For the text-containing cell, return its midpoint in [X, Y] coordinate format. 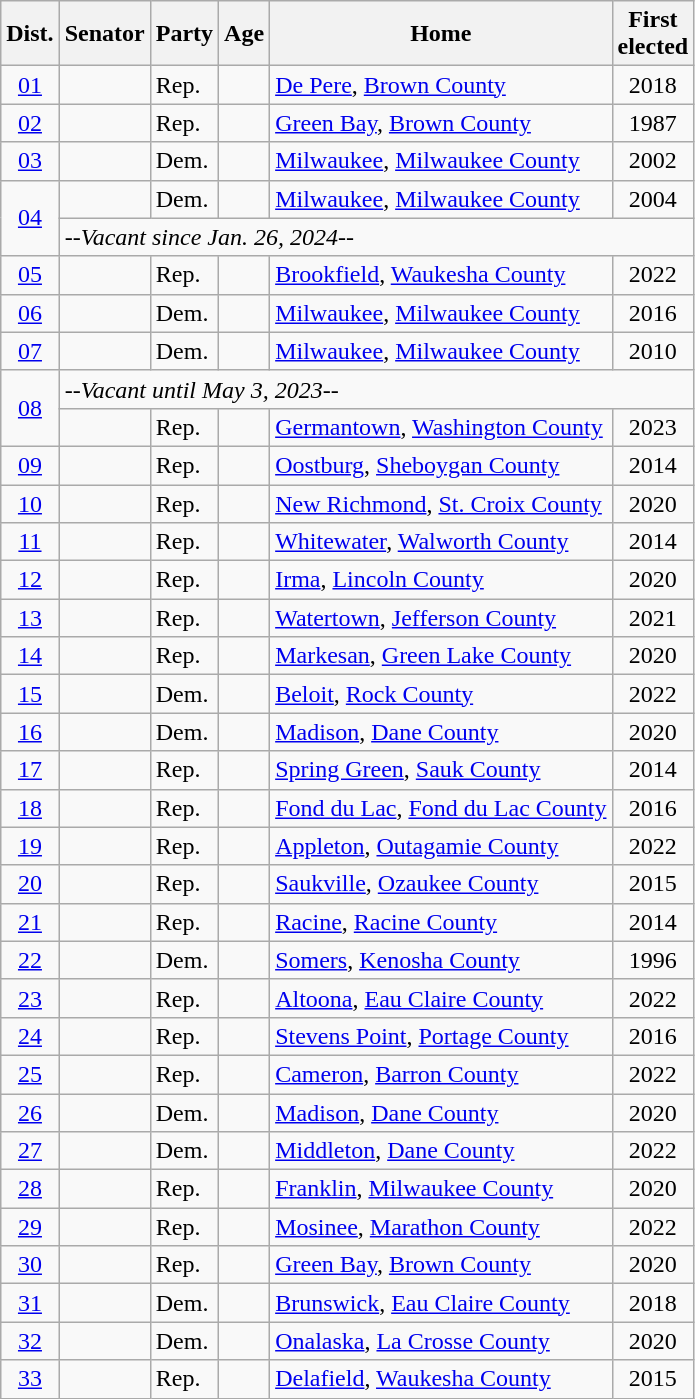
Watertown, Jefferson County [441, 618]
Beloit, Rock County [441, 694]
06 [30, 313]
23 [30, 998]
16 [30, 732]
Brookfield, Waukesha County [441, 275]
2002 [653, 161]
27 [30, 1151]
26 [30, 1113]
Racine, Racine County [441, 922]
1996 [653, 960]
Altoona, Eau Claire County [441, 998]
--Vacant until May 3, 2023-- [376, 389]
25 [30, 1074]
08 [30, 408]
31 [30, 1303]
21 [30, 922]
30 [30, 1265]
Mosinee, Marathon County [441, 1227]
20 [30, 884]
Age [244, 34]
Home [441, 34]
Whitewater, Walworth County [441, 542]
Markesan, Green Lake County [441, 656]
12 [30, 580]
Senator [104, 34]
Oostburg, Sheboygan County [441, 465]
Irma, Lincoln County [441, 580]
11 [30, 542]
2004 [653, 199]
33 [30, 1379]
03 [30, 161]
Onalaska, La Crosse County [441, 1341]
09 [30, 465]
Dist. [30, 34]
14 [30, 656]
05 [30, 275]
18 [30, 808]
2023 [653, 427]
2010 [653, 351]
2021 [653, 618]
Brunswick, Eau Claire County [441, 1303]
Stevens Point, Portage County [441, 1036]
Saukville, Ozaukee County [441, 884]
01 [30, 85]
Cameron, Barron County [441, 1074]
15 [30, 694]
Delafield, Waukesha County [441, 1379]
Franklin, Milwaukee County [441, 1189]
Fond du Lac, Fond du Lac County [441, 808]
04 [30, 218]
19 [30, 846]
Spring Green, Sauk County [441, 770]
Firstelected [653, 34]
Middleton, Dane County [441, 1151]
29 [30, 1227]
New Richmond, St. Croix County [441, 503]
02 [30, 123]
De Pere, Brown County [441, 85]
22 [30, 960]
24 [30, 1036]
13 [30, 618]
1987 [653, 123]
17 [30, 770]
Somers, Kenosha County [441, 960]
Germantown, Washington County [441, 427]
28 [30, 1189]
10 [30, 503]
Party [184, 34]
07 [30, 351]
--Vacant since Jan. 26, 2024-- [376, 237]
32 [30, 1341]
Appleton, Outagamie County [441, 846]
